Find where the given text appears and provide that cell's center as [X, Y] coordinate. 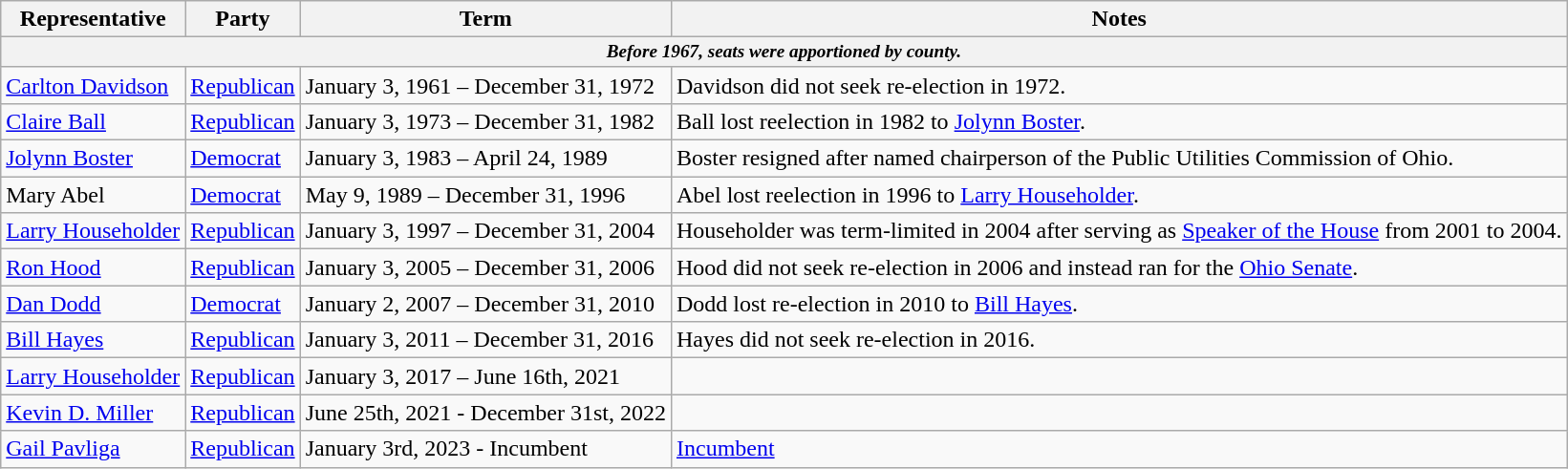
Kevin D. Miller [94, 413]
Claire Ball [94, 122]
Incumbent [1119, 449]
Hood did not seek re-election in 2006 and instead ran for the Ohio Senate. [1119, 267]
Before 1967, seats were apportioned by county. [784, 53]
Abel lost reelection in 1996 to Larry Householder. [1119, 195]
January 3, 1961 – December 31, 1972 [485, 85]
Boster resigned after named chairperson of the Public Utilities Commission of Ohio. [1119, 159]
January 3, 1983 – April 24, 1989 [485, 159]
January 3, 2005 – December 31, 2006 [485, 267]
Dodd lost re-election in 2010 to Bill Hayes. [1119, 304]
Ron Hood [94, 267]
Jolynn Boster [94, 159]
Bill Hayes [94, 340]
Carlton Davidson [94, 85]
January 2, 2007 – December 31, 2010 [485, 304]
May 9, 1989 – December 31, 1996 [485, 195]
January 3rd, 2023 - Incumbent [485, 449]
Hayes did not seek re-election in 2016. [1119, 340]
January 3, 2017 – June 16th, 2021 [485, 376]
Ball lost reelection in 1982 to Jolynn Boster. [1119, 122]
January 3, 1997 – December 31, 2004 [485, 231]
Householder was term-limited in 2004 after serving as Speaker of the House from 2001 to 2004. [1119, 231]
January 3, 2011 – December 31, 2016 [485, 340]
Term [485, 19]
Mary Abel [94, 195]
January 3, 1973 – December 31, 1982 [485, 122]
Notes [1119, 19]
Dan Dodd [94, 304]
Party [243, 19]
June 25th, 2021 - December 31st, 2022 [485, 413]
Representative [94, 19]
Davidson did not seek re-election in 1972. [1119, 85]
Gail Pavliga [94, 449]
